For the text-containing cell, return its midpoint in [X, Y] coordinate format. 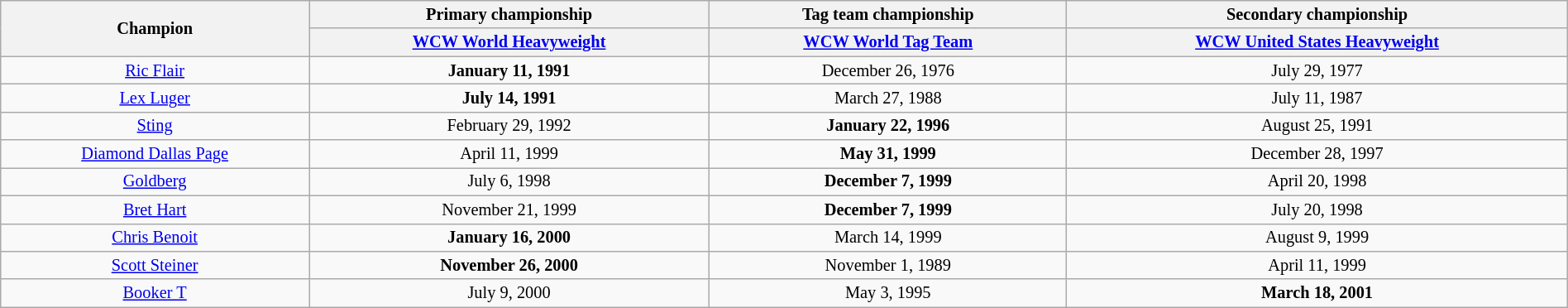
July 6, 1998 [509, 181]
May 3, 1995 [888, 293]
December 28, 1997 [1317, 154]
WCW World Tag Team [888, 42]
Sting [155, 126]
Diamond Dallas Page [155, 154]
Bret Hart [155, 209]
Goldberg [155, 181]
July 14, 1991 [509, 98]
January 16, 2000 [509, 238]
November 26, 2000 [509, 265]
November 1, 1989 [888, 265]
Scott Steiner [155, 265]
December 26, 1976 [888, 70]
Primary championship [509, 14]
Booker T [155, 293]
February 29, 1992 [509, 126]
January 11, 1991 [509, 70]
November 21, 1999 [509, 209]
August 9, 1999 [1317, 238]
March 18, 2001 [1317, 293]
July 11, 1987 [1317, 98]
July 20, 1998 [1317, 209]
Tag team championship [888, 14]
January 22, 1996 [888, 126]
Ric Flair [155, 70]
WCW United States Heavyweight [1317, 42]
WCW World Heavyweight [509, 42]
Champion [155, 28]
July 9, 2000 [509, 293]
Secondary championship [1317, 14]
May 31, 1999 [888, 154]
August 25, 1991 [1317, 126]
March 27, 1988 [888, 98]
Chris Benoit [155, 238]
April 20, 1998 [1317, 181]
March 14, 1999 [888, 238]
Lex Luger [155, 98]
July 29, 1977 [1317, 70]
